Return the (X, Y) coordinate for the center point of the cell that contains the specified text.  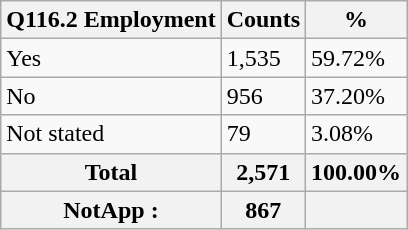
No (111, 96)
59.72% (356, 58)
Q116.2 Employment (111, 20)
% (356, 20)
867 (263, 210)
NotApp : (111, 210)
Not stated (111, 134)
79 (263, 134)
1,535 (263, 58)
2,571 (263, 172)
3.08% (356, 134)
Counts (263, 20)
956 (263, 96)
Total (111, 172)
Yes (111, 58)
37.20% (356, 96)
100.00% (356, 172)
